Scan for the cell matching the given text and deliver its [X, Y] coordinate at center. 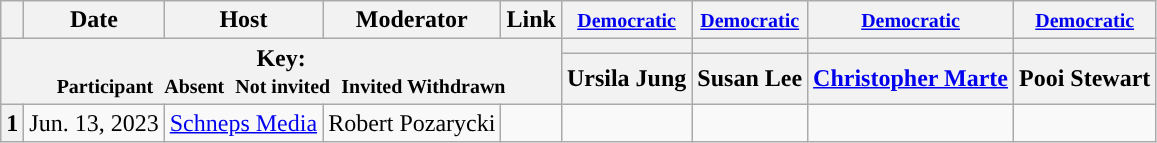
Schneps Media [243, 123]
Host [243, 20]
Pooi Stewart [1085, 78]
1 [12, 123]
Robert Pozarycki [412, 123]
Date [94, 20]
Ursila Jung [626, 78]
Christopher Marte [911, 78]
Link [531, 20]
Susan Lee [750, 78]
Moderator [412, 20]
Key: Participant Absent Not invited Invited Withdrawn [282, 72]
Jun. 13, 2023 [94, 123]
